Provide the [X, Y] coordinate of the cell's center where the given text is located.  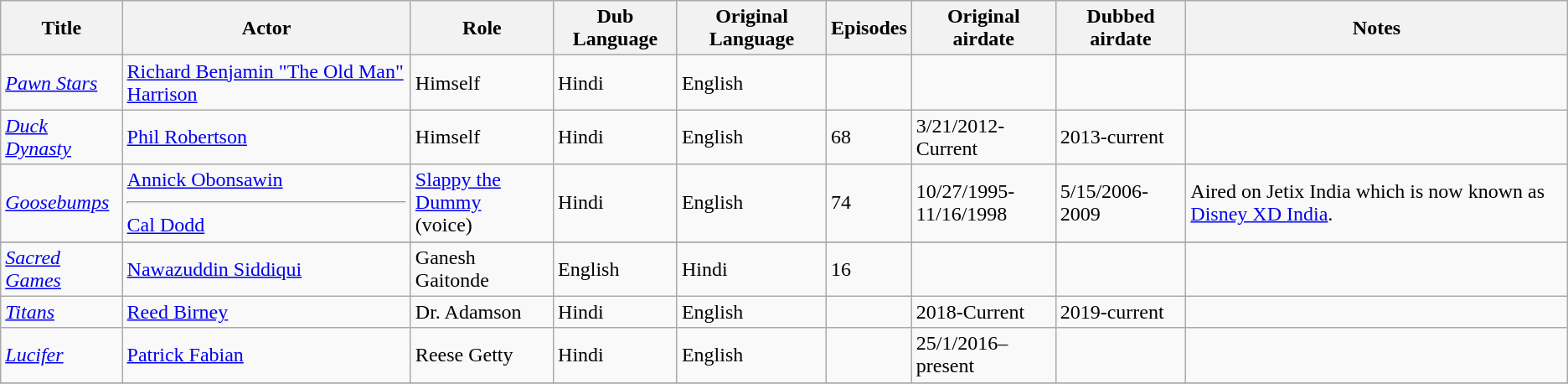
Actor [266, 29]
Ganesh Gaitonde [482, 268]
Nawazuddin Siddiqui [266, 268]
5/15/2006-2009 [1121, 203]
Slappy the Dummy(voice) [482, 203]
2018-Current [983, 312]
74 [869, 203]
Sacred Games [62, 268]
Phil Robertson [266, 138]
Goosebumps [62, 203]
Aired on Jetix India which is now known as Disney XD India. [1377, 203]
Richard Benjamin "The Old Man" Harrison [266, 82]
Annick Obonsawin Cal Dodd [266, 203]
Reese Getty [482, 355]
Dr. Adamson [482, 312]
Role [482, 29]
Duck Dynasty [62, 138]
2013-current [1121, 138]
16 [869, 268]
Title [62, 29]
Reed Birney [266, 312]
Titans [62, 312]
Original airdate [983, 29]
Dub Language [616, 29]
Dubbed airdate [1121, 29]
2019-current [1121, 312]
Lucifer [62, 355]
Original Language [751, 29]
3/21/2012-Current [983, 138]
Patrick Fabian [266, 355]
Notes [1377, 29]
Pawn Stars [62, 82]
25/1/2016–present [983, 355]
68 [869, 138]
Episodes [869, 29]
10/27/1995-11/16/1998 [983, 203]
